Extract the (x, y) coordinate from the center of the cell holding the provided text.  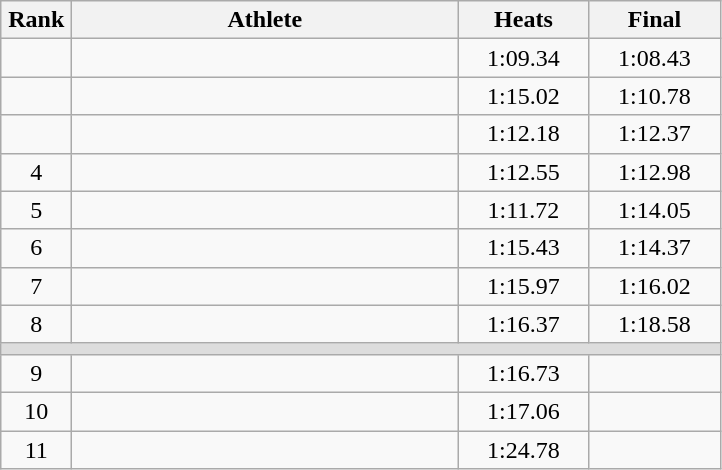
1:18.58 (654, 324)
4 (36, 172)
1:15.43 (524, 248)
1:09.34 (524, 58)
Heats (524, 20)
1:24.78 (524, 449)
Final (654, 20)
1:12.98 (654, 172)
1:12.18 (524, 134)
1:14.05 (654, 210)
Rank (36, 20)
1:16.73 (524, 373)
1:14.37 (654, 248)
1:11.72 (524, 210)
1:12.55 (524, 172)
5 (36, 210)
1:15.97 (524, 286)
10 (36, 411)
Athlete (265, 20)
9 (36, 373)
11 (36, 449)
1:15.02 (524, 96)
7 (36, 286)
6 (36, 248)
1:16.02 (654, 286)
1:10.78 (654, 96)
8 (36, 324)
1:08.43 (654, 58)
1:17.06 (524, 411)
1:12.37 (654, 134)
1:16.37 (524, 324)
